Detect which cell encompasses the target text, then output its (X, Y) center coordinate. 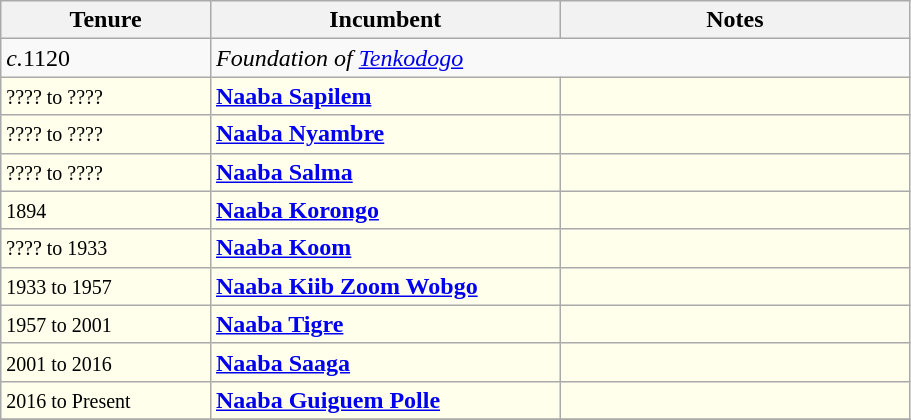
Naaba Guiguem Polle (385, 400)
Naaba Tigre (385, 324)
1957 to 2001 (106, 324)
Naaba Sapilem (385, 96)
???? to 1933 (106, 248)
Naaba Salma (385, 172)
Naaba Koom (385, 248)
Incumbent (385, 20)
2016 to Present (106, 400)
Naaba Nyambre (385, 134)
1933 to 1957 (106, 286)
Notes (735, 20)
c.1120 (106, 58)
2001 to 2016 (106, 362)
Naaba Saaga (385, 362)
Naaba Kiib Zoom Wobgo (385, 286)
1894 (106, 210)
Tenure (106, 20)
Naaba Korongo (385, 210)
Foundation of Tenkodogo (560, 58)
